For the text-containing cell, return its midpoint in (x, y) coordinate format. 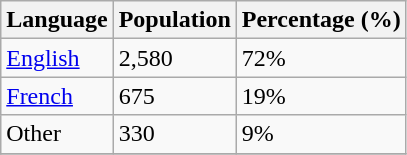
Other (57, 134)
Population (174, 20)
French (57, 96)
Percentage (%) (321, 20)
19% (321, 96)
330 (174, 134)
675 (174, 96)
English (57, 58)
2,580 (174, 58)
Language (57, 20)
9% (321, 134)
72% (321, 58)
